Find where the given text appears and provide that cell's center as [x, y] coordinate. 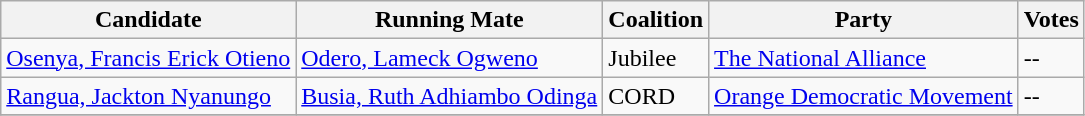
Rangua, Jackton Nyanungo [148, 96]
Votes [1051, 20]
Odero, Lameck Ogweno [450, 58]
Osenya, Francis Erick Otieno [148, 58]
The National Alliance [864, 58]
CORD [656, 96]
Orange Democratic Movement [864, 96]
Coalition [656, 20]
Party [864, 20]
Candidate [148, 20]
Busia, Ruth Adhiambo Odinga [450, 96]
Jubilee [656, 58]
Running Mate [450, 20]
